Identify which cell holds the provided text, then report its [x, y] central coordinate. 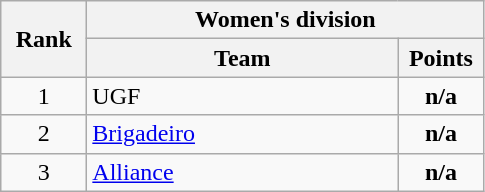
1 [44, 96]
2 [44, 134]
UGF [242, 96]
Team [242, 58]
Points [441, 58]
Rank [44, 39]
3 [44, 172]
Women's division [286, 20]
Brigadeiro [242, 134]
Alliance [242, 172]
